Scan for the cell matching the given text and deliver its [X, Y] coordinate at center. 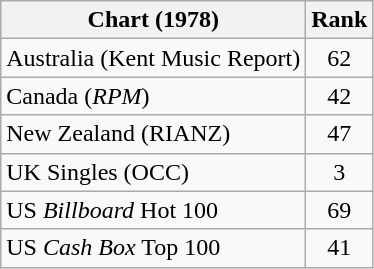
Australia (Kent Music Report) [154, 58]
42 [340, 96]
US Billboard Hot 100 [154, 210]
US Cash Box Top 100 [154, 248]
41 [340, 248]
New Zealand (RIANZ) [154, 134]
Chart (1978) [154, 20]
47 [340, 134]
69 [340, 210]
Canada (RPM) [154, 96]
62 [340, 58]
3 [340, 172]
Rank [340, 20]
UK Singles (OCC) [154, 172]
